Return [X, Y] of the center of cell containing provided text 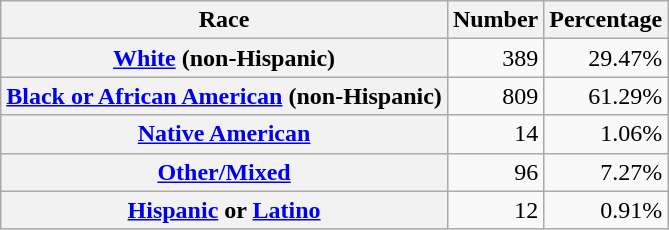
Native American [224, 134]
7.27% [606, 172]
14 [495, 134]
29.47% [606, 58]
White (non-Hispanic) [224, 58]
96 [495, 172]
Hispanic or Latino [224, 210]
Black or African American (non-Hispanic) [224, 96]
809 [495, 96]
1.06% [606, 134]
Race [224, 20]
Percentage [606, 20]
Other/Mixed [224, 172]
Number [495, 20]
12 [495, 210]
0.91% [606, 210]
389 [495, 58]
61.29% [606, 96]
